From the cell containing the given text, extract its center point as [x, y] coordinate. 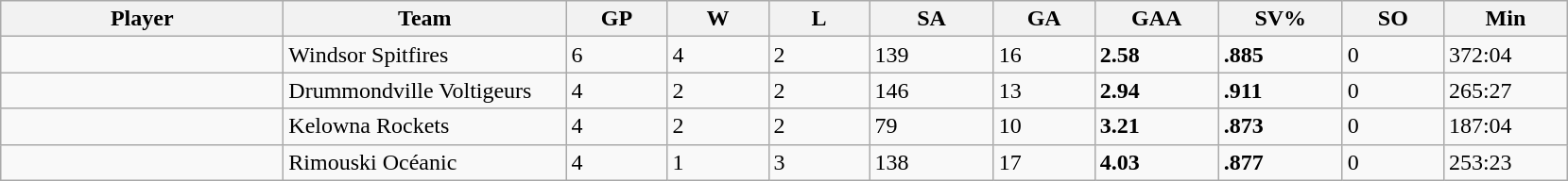
Kelowna Rockets [425, 126]
187:04 [1505, 126]
SA [932, 19]
Drummondville Voltigeurs [425, 90]
GP [616, 19]
Min [1505, 19]
13 [1043, 90]
146 [932, 90]
138 [932, 162]
L [818, 19]
6 [616, 55]
Team [425, 19]
.877 [1280, 162]
372:04 [1505, 55]
.873 [1280, 126]
10 [1043, 126]
Player [142, 19]
SO [1393, 19]
GAA [1157, 19]
2.94 [1157, 90]
4.03 [1157, 162]
.911 [1280, 90]
3.21 [1157, 126]
Rimouski Océanic [425, 162]
3 [818, 162]
139 [932, 55]
79 [932, 126]
SV% [1280, 19]
GA [1043, 19]
W [718, 19]
265:27 [1505, 90]
17 [1043, 162]
2.58 [1157, 55]
.885 [1280, 55]
16 [1043, 55]
Windsor Spitfires [425, 55]
253:23 [1505, 162]
1 [718, 162]
